From the cell containing the given text, extract its center point as (x, y) coordinate. 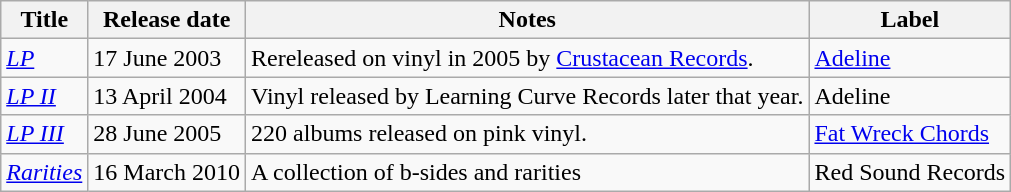
Title (44, 20)
Notes (528, 20)
Fat Wreck Chords (910, 134)
Vinyl released by Learning Curve Records later that year. (528, 96)
Label (910, 20)
LP III (44, 134)
Release date (167, 20)
LP II (44, 96)
28 June 2005 (167, 134)
A collection of b-sides and rarities (528, 172)
16 March 2010 (167, 172)
13 April 2004 (167, 96)
Rarities (44, 172)
220 albums released on pink vinyl. (528, 134)
Rereleased on vinyl in 2005 by Crustacean Records. (528, 58)
17 June 2003 (167, 58)
Red Sound Records (910, 172)
LP (44, 58)
